Scan for the cell matching the given text and deliver its [x, y] coordinate at center. 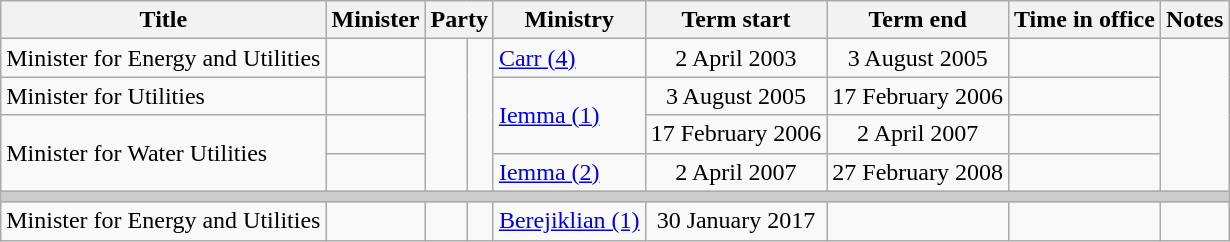
2 April 2003 [736, 58]
Iemma (2) [569, 172]
Carr (4) [569, 58]
27 February 2008 [918, 172]
Minister for Utilities [164, 96]
Notes [1194, 20]
30 January 2017 [736, 221]
Time in office [1085, 20]
Berejiklian (1) [569, 221]
Term end [918, 20]
Party [459, 20]
Title [164, 20]
Minister [376, 20]
Ministry [569, 20]
Iemma (1) [569, 115]
Minister for Water Utilities [164, 153]
Term start [736, 20]
